Output the (x, y) coordinate of the center of the cell containing the given text.  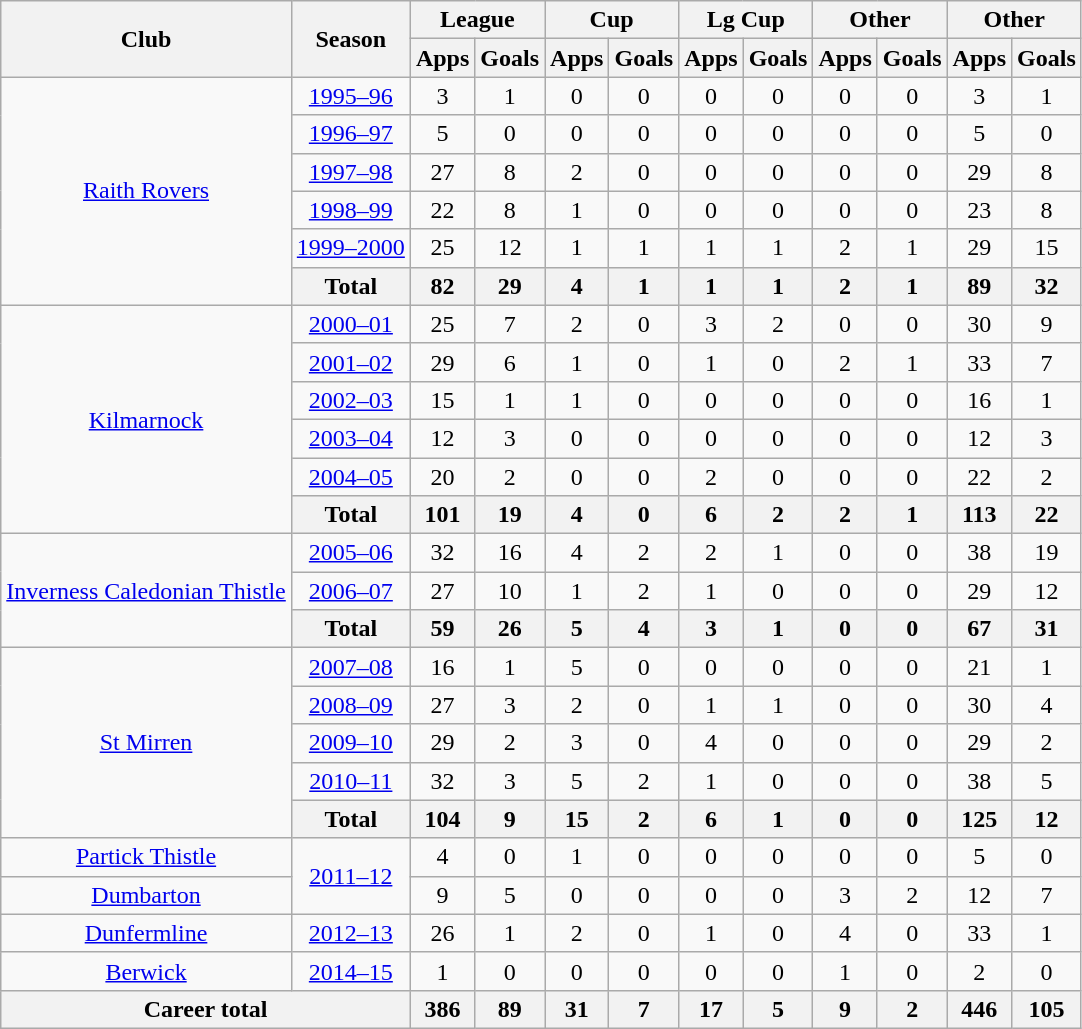
2002–03 (350, 400)
Dunfermline (146, 933)
1995–96 (350, 96)
105 (1047, 1009)
Kilmarnock (146, 419)
1998–99 (350, 210)
2001–02 (350, 362)
2009–10 (350, 743)
St Mirren (146, 743)
League (477, 20)
2003–04 (350, 438)
2004–05 (350, 477)
23 (979, 210)
Cup (612, 20)
446 (979, 1009)
2010–11 (350, 781)
1997–98 (350, 172)
2014–15 (350, 971)
82 (442, 286)
125 (979, 819)
2012–13 (350, 933)
2007–08 (350, 667)
67 (979, 629)
Dumbarton (146, 895)
386 (442, 1009)
104 (442, 819)
2008–09 (350, 705)
59 (442, 629)
20 (442, 477)
10 (510, 591)
2005–06 (350, 553)
Career total (206, 1009)
Club (146, 39)
17 (711, 1009)
113 (979, 515)
1996–97 (350, 134)
1999–2000 (350, 248)
Inverness Caledonian Thistle (146, 591)
101 (442, 515)
2000–01 (350, 324)
Raith Rovers (146, 191)
2006–07 (350, 591)
Partick Thistle (146, 857)
21 (979, 667)
Season (350, 39)
2011–12 (350, 876)
Berwick (146, 971)
Lg Cup (746, 20)
